Return [X, Y] of the center of cell containing provided text 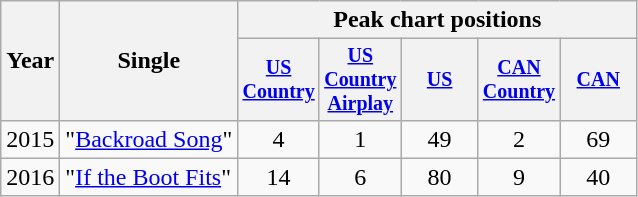
1 [360, 139]
14 [279, 177]
2016 [30, 177]
40 [598, 177]
9 [519, 177]
69 [598, 139]
"Backroad Song" [149, 139]
4 [279, 139]
49 [440, 139]
Year [30, 61]
CAN [598, 80]
US Country [279, 80]
US [440, 80]
CAN Country [519, 80]
"If the Boot Fits" [149, 177]
2 [519, 139]
Peak chart positions [438, 20]
80 [440, 177]
2015 [30, 139]
6 [360, 177]
Single [149, 61]
US Country Airplay [360, 80]
